Determine the (X, Y) coordinate at the center of the cell enclosing the given text.  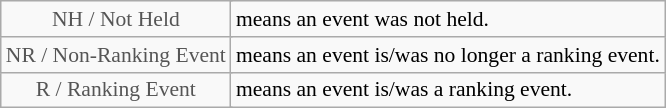
NR / Non-Ranking Event (116, 55)
means an event is/was no longer a ranking event. (448, 55)
means an event was not held. (448, 19)
means an event is/was a ranking event. (448, 90)
NH / Not Held (116, 19)
R / Ranking Event (116, 90)
